Pinpoint the cell where the given text exists, returning its (x, y) midpoint coordinate. 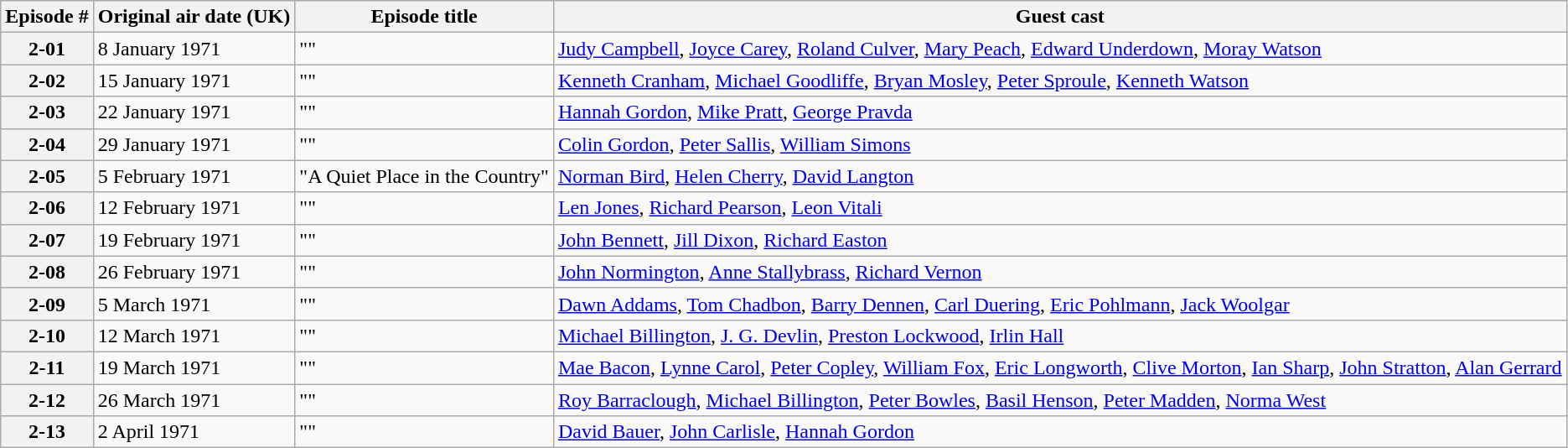
2-08 (47, 272)
2-05 (47, 176)
Hannah Gordon, Mike Pratt, George Pravda (1059, 112)
Original air date (UK) (194, 17)
22 January 1971 (194, 112)
2-01 (47, 49)
Norman Bird, Helen Cherry, David Langton (1059, 176)
2-03 (47, 112)
Judy Campbell, Joyce Carey, Roland Culver, Mary Peach, Edward Underdown, Moray Watson (1059, 49)
12 March 1971 (194, 336)
Roy Barraclough, Michael Billington, Peter Bowles, Basil Henson, Peter Madden, Norma West (1059, 400)
Dawn Addams, Tom Chadbon, Barry Dennen, Carl Duering, Eric Pohlmann, Jack Woolgar (1059, 304)
8 January 1971 (194, 49)
19 February 1971 (194, 240)
Colin Gordon, Peter Sallis, William Simons (1059, 144)
5 March 1971 (194, 304)
2-10 (47, 336)
2-12 (47, 400)
5 February 1971 (194, 176)
Mae Bacon, Lynne Carol, Peter Copley, William Fox, Eric Longworth, Clive Morton, Ian Sharp, John Stratton, Alan Gerrard (1059, 367)
2-09 (47, 304)
29 January 1971 (194, 144)
Michael Billington, J. G. Devlin, Preston Lockwood, Irlin Hall (1059, 336)
2-07 (47, 240)
Kenneth Cranham, Michael Goodliffe, Bryan Mosley, Peter Sproule, Kenneth Watson (1059, 81)
2-11 (47, 367)
2-04 (47, 144)
2-13 (47, 432)
2-06 (47, 208)
19 March 1971 (194, 367)
26 March 1971 (194, 400)
15 January 1971 (194, 81)
Episode title (424, 17)
2 April 1971 (194, 432)
John Bennett, Jill Dixon, Richard Easton (1059, 240)
Len Jones, Richard Pearson, Leon Vitali (1059, 208)
2-02 (47, 81)
26 February 1971 (194, 272)
John Normington, Anne Stallybrass, Richard Vernon (1059, 272)
David Bauer, John Carlisle, Hannah Gordon (1059, 432)
Episode # (47, 17)
"A Quiet Place in the Country" (424, 176)
12 February 1971 (194, 208)
Guest cast (1059, 17)
